Identify which cell holds the provided text, then report its (X, Y) central coordinate. 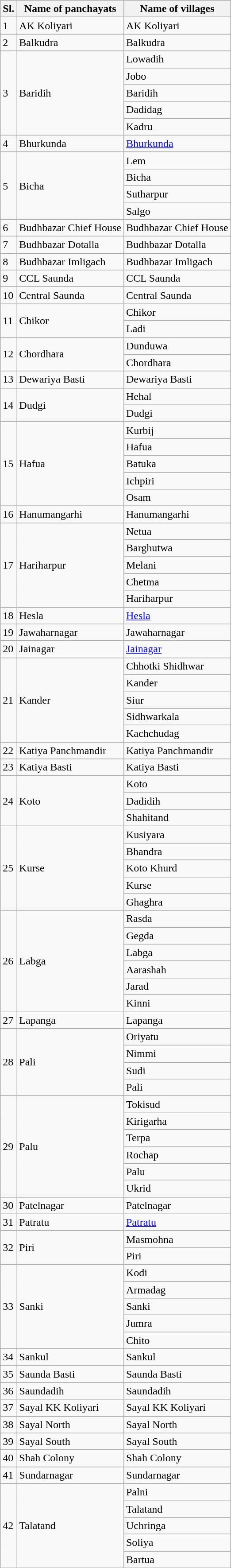
36 (9, 1391)
2 (9, 43)
39 (9, 1441)
21 (9, 700)
9 (9, 279)
Chhotki Shidhwar (177, 666)
10 (9, 295)
30 (9, 1205)
Kusiyara (177, 835)
12 (9, 354)
Chito (177, 1340)
Name of panchayats (70, 9)
14 (9, 405)
13 (9, 379)
Bhandra (177, 852)
23 (9, 767)
Ukrid (177, 1189)
38 (9, 1425)
Kodi (177, 1273)
Sutharpur (177, 194)
27 (9, 1020)
7 (9, 245)
Rasda (177, 919)
Tokisud (177, 1104)
Ichpiri (177, 480)
Koto Khurd (177, 868)
Hehal (177, 396)
Batuka (177, 464)
29 (9, 1146)
Oriyatu (177, 1037)
Chetma (177, 582)
Dadidih (177, 801)
Netua (177, 531)
Lowadih (177, 59)
Sudi (177, 1071)
5 (9, 186)
Jarad (177, 986)
Terpa (177, 1138)
Melani (177, 565)
Kirigarha (177, 1121)
33 (9, 1306)
Armadag (177, 1290)
6 (9, 228)
Osam (177, 498)
34 (9, 1357)
Kinni (177, 1003)
37 (9, 1408)
40 (9, 1458)
Uchringa (177, 1525)
Lem (177, 160)
1 (9, 26)
Sidhwarkala (177, 716)
20 (9, 649)
Jobo (177, 76)
Kadru (177, 127)
Palni (177, 1492)
Name of villages (177, 9)
17 (9, 565)
Bartua (177, 1559)
Barghutwa (177, 548)
Soliya (177, 1542)
31 (9, 1222)
41 (9, 1475)
Gegda (177, 936)
Dadidag (177, 110)
Dunduwa (177, 346)
24 (9, 801)
Siur (177, 700)
Sl. (9, 9)
35 (9, 1374)
Masmohna (177, 1239)
32 (9, 1247)
25 (9, 868)
4 (9, 143)
Rochap (177, 1155)
11 (9, 321)
28 (9, 1062)
22 (9, 751)
Kachchudag (177, 733)
Aarashah (177, 969)
19 (9, 632)
42 (9, 1525)
Ladi (177, 329)
16 (9, 515)
8 (9, 262)
Ghaghra (177, 902)
Jumra (177, 1324)
Salgo (177, 211)
15 (9, 464)
18 (9, 616)
Nimmi (177, 1054)
3 (9, 93)
Shahitand (177, 818)
Kurbij (177, 430)
26 (9, 961)
